Extract the [X, Y] coordinate from the center of the cell holding the provided text.  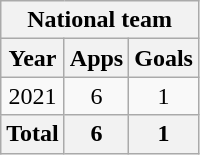
Total [33, 134]
Apps [96, 58]
National team [100, 20]
Year [33, 58]
Goals [164, 58]
2021 [33, 96]
